For the text-containing cell, return its midpoint in (x, y) coordinate format. 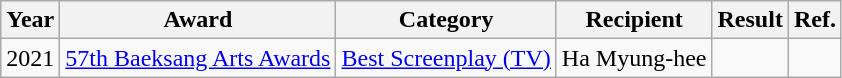
57th Baeksang Arts Awards (198, 58)
Award (198, 20)
Year (30, 20)
Ha Myung-hee (634, 58)
Category (446, 20)
Recipient (634, 20)
Result (750, 20)
2021 (30, 58)
Ref. (814, 20)
Best Screenplay (TV) (446, 58)
